Identify which cell holds the provided text, then report its (x, y) central coordinate. 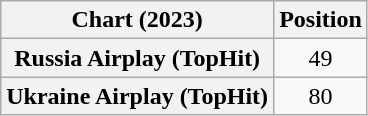
80 (321, 96)
Position (321, 20)
Ukraine Airplay (TopHit) (138, 96)
Russia Airplay (TopHit) (138, 58)
Chart (2023) (138, 20)
49 (321, 58)
